Locate the cell with the specified text and output its (X, Y) center coordinate. 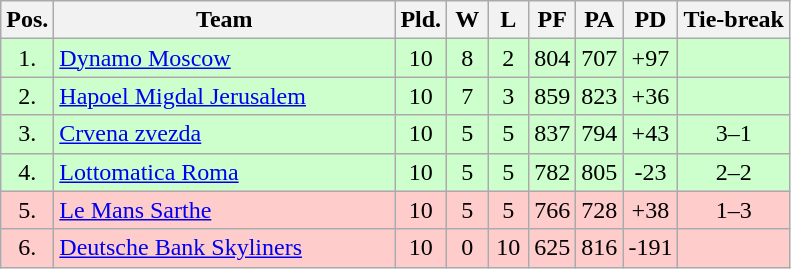
Tie-break (734, 20)
859 (552, 96)
804 (552, 58)
+38 (650, 210)
-191 (650, 248)
+97 (650, 58)
Hapoel Migdal Jerusalem (224, 96)
2 (508, 58)
5. (28, 210)
766 (552, 210)
6. (28, 248)
W (468, 20)
782 (552, 172)
Deutsche Bank Skyliners (224, 248)
Team (224, 20)
2. (28, 96)
1–3 (734, 210)
1. (28, 58)
7 (468, 96)
794 (600, 134)
3–1 (734, 134)
0 (468, 248)
8 (468, 58)
4. (28, 172)
Pos. (28, 20)
3. (28, 134)
Pld. (421, 20)
2–2 (734, 172)
625 (552, 248)
PA (600, 20)
+36 (650, 96)
Le Mans Sarthe (224, 210)
837 (552, 134)
Dynamo Moscow (224, 58)
823 (600, 96)
816 (600, 248)
728 (600, 210)
L (508, 20)
+43 (650, 134)
Crvena zvezda (224, 134)
707 (600, 58)
3 (508, 96)
Lottomatica Roma (224, 172)
PF (552, 20)
PD (650, 20)
-23 (650, 172)
805 (600, 172)
